Extract the (x, y) coordinate from the center of the cell holding the provided text.  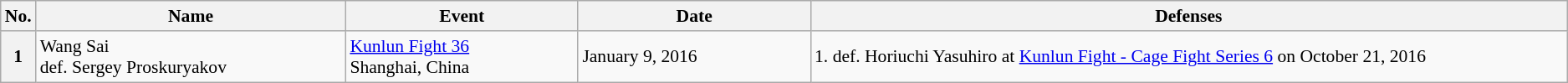
Wang Sai def. Sergey Proskuryakov (191, 57)
Kunlun Fight 36Shanghai, China (462, 57)
Date (694, 16)
Defenses (1189, 16)
January 9, 2016 (694, 57)
Name (191, 16)
No. (18, 16)
1 (18, 57)
Event (462, 16)
1. def. Horiuchi Yasuhiro at Kunlun Fight - Cage Fight Series 6 on October 21, 2016 (1189, 57)
